Search for the cell housing the specified text and yield its (X, Y) center coordinate. 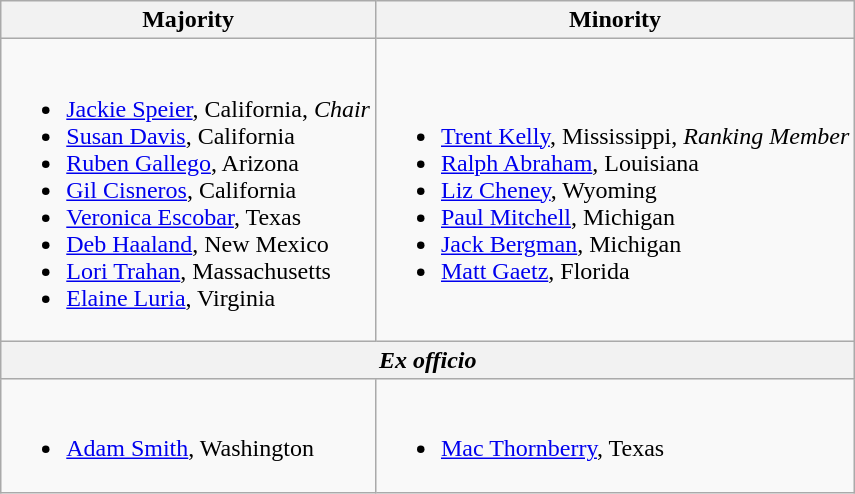
Majority (188, 20)
Adam Smith, Washington (188, 436)
Mac Thornberry, Texas (614, 436)
Minority (614, 20)
Ex officio (428, 360)
Trent Kelly, Mississippi, Ranking MemberRalph Abraham, LouisianaLiz Cheney, WyomingPaul Mitchell, MichiganJack Bergman, MichiganMatt Gaetz, Florida (614, 190)
